Detect which cell encompasses the target text, then output its [x, y] center coordinate. 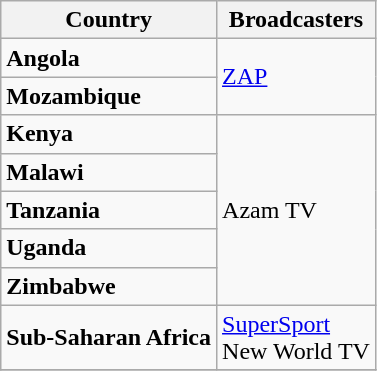
Broadcasters [296, 20]
Mozambique [109, 96]
Azam TV [296, 210]
SuperSportNew World TV [296, 338]
Uganda [109, 248]
Malawi [109, 172]
Tanzania [109, 210]
Zimbabwe [109, 286]
Sub-Saharan Africa [109, 338]
Angola [109, 58]
Country [109, 20]
ZAP [296, 77]
Kenya [109, 134]
